Scan for the cell matching the given text and deliver its [x, y] coordinate at center. 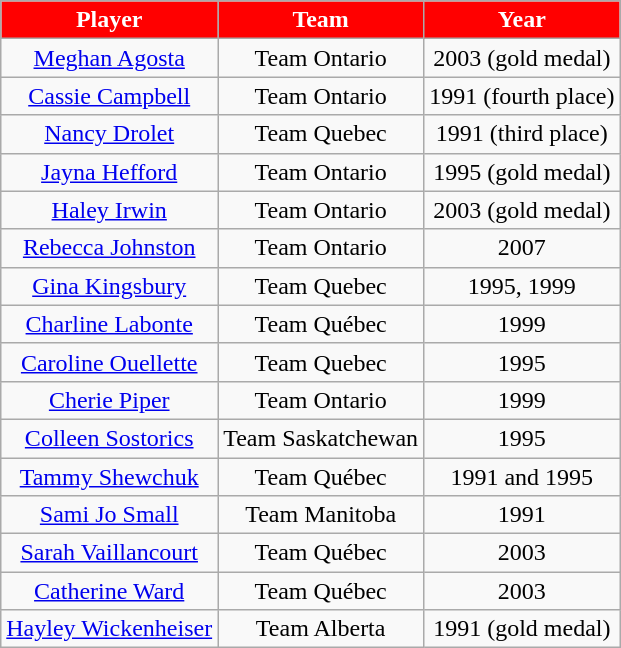
1991 [522, 515]
Team [321, 20]
Jayna Hefford [110, 172]
Gina Kingsbury [110, 286]
Caroline Ouellette [110, 362]
Hayley Wickenheiser [110, 629]
Year [522, 20]
1995 (gold medal) [522, 172]
Sami Jo Small [110, 515]
2007 [522, 248]
Nancy Drolet [110, 134]
Charline Labonte [110, 324]
1991 (gold medal) [522, 629]
Cassie Campbell [110, 96]
Player [110, 20]
Sarah Vaillancourt [110, 553]
Cherie Piper [110, 400]
1991 and 1995 [522, 477]
1995, 1999 [522, 286]
Team Manitoba [321, 515]
1991 (third place) [522, 134]
Colleen Sostorics [110, 438]
Meghan Agosta [110, 58]
Haley Irwin [110, 210]
Catherine Ward [110, 591]
Rebecca Johnston [110, 248]
Team Saskatchewan [321, 438]
Tammy Shewchuk [110, 477]
Team Alberta [321, 629]
1991 (fourth place) [522, 96]
